Return [x, y] of the center of cell containing provided text 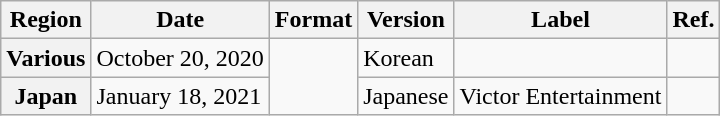
Various [46, 58]
January 18, 2021 [180, 96]
Japanese [406, 96]
Region [46, 20]
Label [560, 20]
Victor Entertainment [560, 96]
Japan [46, 96]
Version [406, 20]
October 20, 2020 [180, 58]
Ref. [694, 20]
Korean [406, 58]
Format [313, 20]
Date [180, 20]
